Provide the (x, y) coordinate of the cell's center where the given text is located.  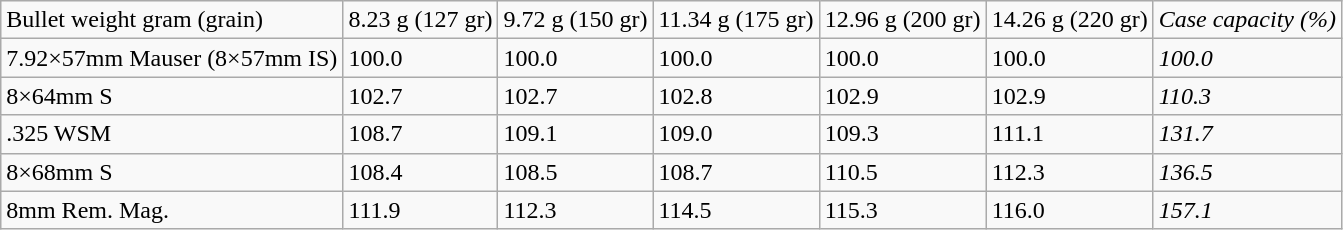
136.5 (1247, 172)
109.3 (902, 134)
8×68mm S (172, 172)
Bullet weight gram (grain) (172, 20)
111.9 (420, 210)
11.34 g (175 gr) (736, 20)
111.1 (1070, 134)
14.26 g (220 gr) (1070, 20)
110.5 (902, 172)
.325 WSM (172, 134)
9.72 g (150 gr) (576, 20)
8mm Rem. Mag. (172, 210)
115.3 (902, 210)
116.0 (1070, 210)
131.7 (1247, 134)
109.0 (736, 134)
12.96 g (200 gr) (902, 20)
Case capacity (%) (1247, 20)
157.1 (1247, 210)
7.92×57mm Mauser (8×57mm IS) (172, 58)
8×64mm S (172, 96)
109.1 (576, 134)
114.5 (736, 210)
108.4 (420, 172)
102.8 (736, 96)
8.23 g (127 gr) (420, 20)
108.5 (576, 172)
110.3 (1247, 96)
